Locate the cell with the specified text and output its [x, y] center coordinate. 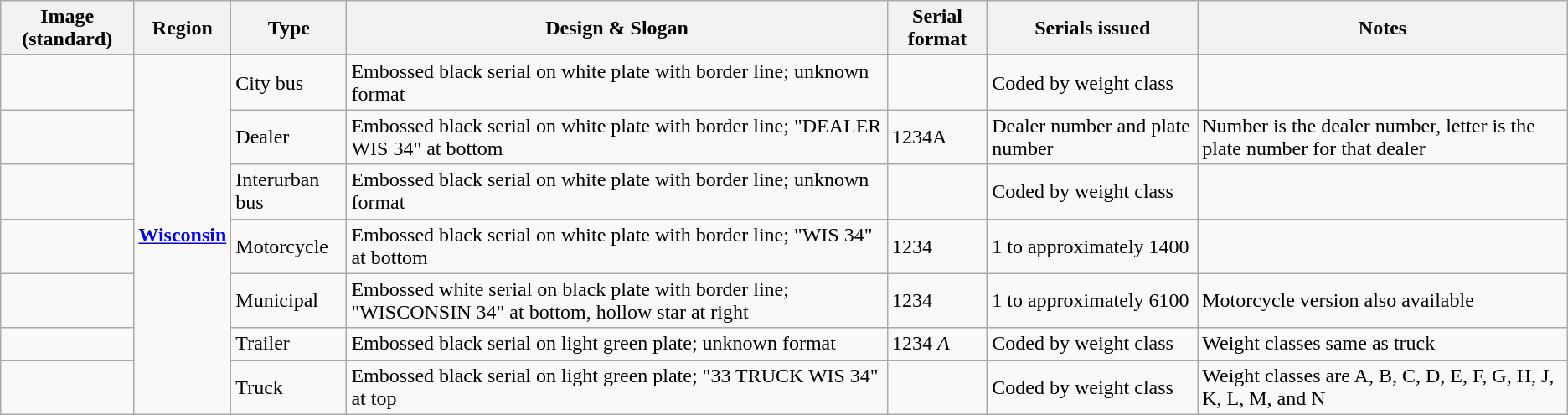
Wisconsin [183, 235]
City bus [289, 82]
Embossed black serial on light green plate; unknown format [616, 344]
Serial format [936, 29]
Type [289, 29]
Number is the dealer number, letter is the plate number for that dealer [1383, 137]
Design & Slogan [616, 29]
1234A [936, 137]
Trailer [289, 344]
1234 A [936, 344]
Motorcycle [289, 246]
Interurban bus [289, 191]
1 to approximately 6100 [1092, 300]
Notes [1383, 29]
Dealer [289, 137]
Motorcycle version also available [1383, 300]
Embossed black serial on white plate with border line; "WIS 34" at bottom [616, 246]
Embossed white serial on black plate with border line; "WISCONSIN 34" at bottom, hollow star at right [616, 300]
Dealer number and plate number [1092, 137]
1 to approximately 1400 [1092, 246]
Region [183, 29]
Weight classes are A, B, C, D, E, F, G, H, J, K, L, M, and N [1383, 387]
Serials issued [1092, 29]
Truck [289, 387]
Embossed black serial on light green plate; "33 TRUCK WIS 34" at top [616, 387]
Municipal [289, 300]
Image (standard) [67, 29]
Weight classes same as truck [1383, 344]
Embossed black serial on white plate with border line; "DEALER WIS 34" at bottom [616, 137]
